Pinpoint the cell where the given text exists, returning its (X, Y) midpoint coordinate. 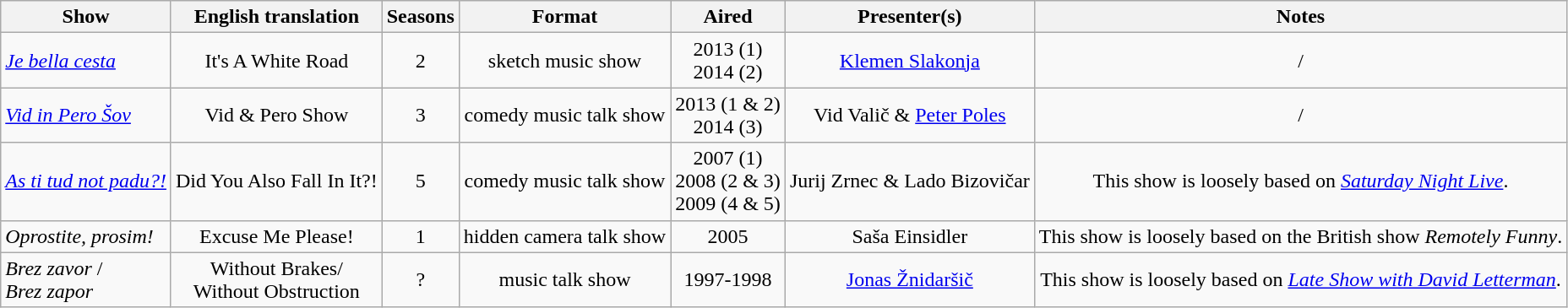
Jonas Žnidaršič (909, 280)
This show is loosely based on Saturday Night Live. (1300, 181)
1 (421, 236)
It's A White Road (276, 61)
English translation (276, 17)
Show (86, 17)
Vid Valič & Peter Poles (909, 115)
Seasons (421, 17)
1997-1998 (728, 280)
This show is loosely based on the British show Remotely Funny. (1300, 236)
Klemen Slakonja (909, 61)
As ti tud not padu?! (86, 181)
Saša Einsidler (909, 236)
Vid & Pero Show (276, 115)
Excuse Me Please! (276, 236)
2 (421, 61)
Format (564, 17)
sketch music show (564, 61)
2013 (1)2014 (2) (728, 61)
2013 (1 & 2)2014 (3) (728, 115)
Presenter(s) (909, 17)
5 (421, 181)
3 (421, 115)
2005 (728, 236)
Aired (728, 17)
Vid in Pero Šov (86, 115)
This show is loosely based on Late Show with David Letterman. (1300, 280)
Jurij Zrnec & Lado Bizovičar (909, 181)
hidden camera talk show (564, 236)
Notes (1300, 17)
Je bella cesta (86, 61)
Brez zavor /Brez zapor (86, 280)
Oprostite, prosim! (86, 236)
Without Brakes/Without Obstruction (276, 280)
music talk show (564, 280)
? (421, 280)
2007 (1)2008 (2 & 3)2009 (4 & 5) (728, 181)
Did You Also Fall In It?! (276, 181)
